Locate the cell with the specified text and output its [x, y] center coordinate. 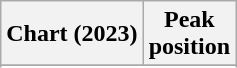
Peakposition [189, 34]
Chart (2023) [72, 34]
